Pinpoint the cell where the given text exists, returning its (x, y) midpoint coordinate. 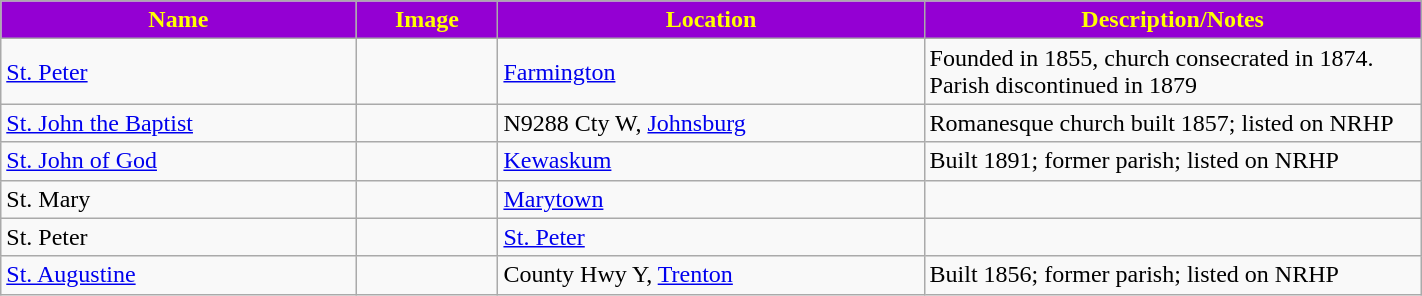
Founded in 1855, church consecrated in 1874. Parish discontinued in 1879 (1172, 72)
St. John the Baptist (178, 123)
Location (711, 20)
Romanesque church built 1857; listed on NRHP (1172, 123)
Built 1891; former parish; listed on NRHP (1172, 161)
St. John of God (178, 161)
N9288 Cty W, Johnsburg (711, 123)
Description/Notes (1172, 20)
Built 1856; former parish; listed on NRHP (1172, 275)
County Hwy Y, Trenton (711, 275)
Marytown (711, 199)
Kewaskum (711, 161)
Farmington (711, 72)
Name (178, 20)
St. Augustine (178, 275)
Image (427, 20)
St. Mary (178, 199)
